Pinpoint the cell where the given text exists, returning its (x, y) midpoint coordinate. 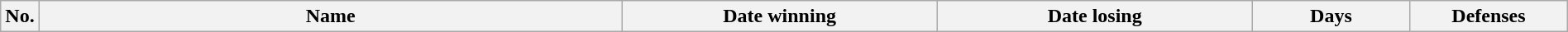
Date winning (779, 16)
Defenses (1489, 16)
No. (20, 16)
Date losing (1095, 16)
Days (1331, 16)
Name (331, 16)
